Return the [x, y] coordinate for the center point of the cell that contains the specified text.  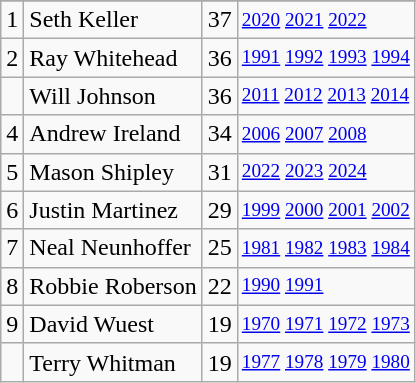
David Wuest [113, 324]
2022 2023 2024 [326, 172]
2006 2007 2008 [326, 134]
37 [220, 20]
Robbie Roberson [113, 286]
22 [220, 286]
Will Johnson [113, 96]
2011 2012 2013 2014 [326, 96]
34 [220, 134]
1 [12, 20]
29 [220, 210]
Andrew Ireland [113, 134]
1991 1992 1993 1994 [326, 58]
9 [12, 324]
6 [12, 210]
Justin Martinez [113, 210]
7 [12, 248]
Neal Neunhoffer [113, 248]
1977 1978 1979 1980 [326, 362]
8 [12, 286]
1970 1971 1972 1973 [326, 324]
Mason Shipley [113, 172]
4 [12, 134]
Ray Whitehead [113, 58]
1981 1982 1983 1984 [326, 248]
31 [220, 172]
Seth Keller [113, 20]
2020 2021 2022 [326, 20]
1990 1991 [326, 286]
Terry Whitman [113, 362]
5 [12, 172]
2 [12, 58]
25 [220, 248]
1999 2000 2001 2002 [326, 210]
